Pinpoint the cell where the given text exists, returning its (X, Y) midpoint coordinate. 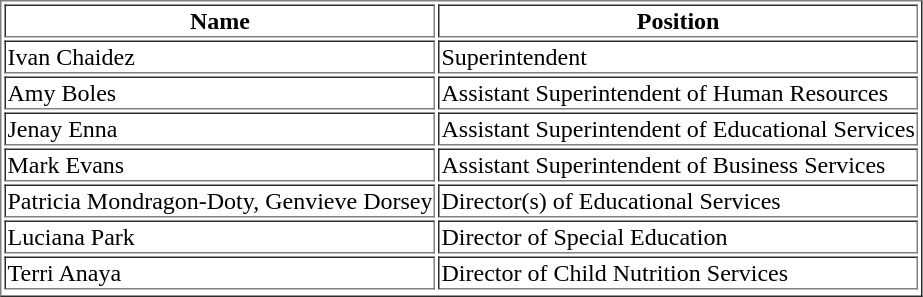
Director of Special Education (678, 236)
Ivan Chaidez (220, 56)
Jenay Enna (220, 128)
Amy Boles (220, 92)
Terri Anaya (220, 272)
Assistant Superintendent of Human Resources (678, 92)
Patricia Mondragon-Doty, Genvieve Dorsey (220, 200)
Assistant Superintendent of Educational Services (678, 128)
Assistant Superintendent of Business Services (678, 164)
Position (678, 20)
Luciana Park (220, 236)
Director of Child Nutrition Services (678, 272)
Name (220, 20)
Mark Evans (220, 164)
Director(s) of Educational Services (678, 200)
Superintendent (678, 56)
